Capture the cell that displays the provided text and extract its [X, Y] central coordinate. 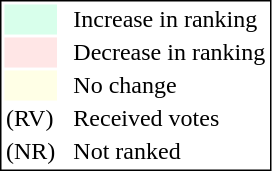
No change [170, 85]
Not ranked [170, 151]
Decrease in ranking [170, 53]
(RV) [30, 119]
Received votes [170, 119]
Increase in ranking [170, 19]
(NR) [30, 151]
